Provide the [x, y] coordinate of the cell's center where the given text is located.  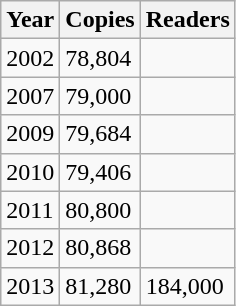
2010 [30, 172]
2013 [30, 286]
81,280 [100, 286]
80,868 [100, 248]
2007 [30, 96]
2002 [30, 58]
79,000 [100, 96]
Year [30, 20]
Readers [188, 20]
79,684 [100, 134]
80,800 [100, 210]
2012 [30, 248]
Copies [100, 20]
79,406 [100, 172]
2009 [30, 134]
2011 [30, 210]
78,804 [100, 58]
184,000 [188, 286]
